Capture the cell that displays the provided text and extract its (x, y) central coordinate. 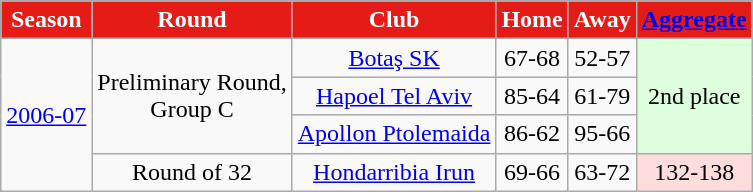
63-72 (602, 172)
52-57 (602, 58)
67-68 (532, 58)
95-66 (602, 134)
Hondarribia Irun (394, 172)
Botaş SK (394, 58)
Apollon Ptolemaida (394, 134)
85-64 (532, 96)
Club (394, 20)
Away (602, 20)
Season (46, 20)
Aggregate (694, 20)
2nd place (694, 96)
86-62 (532, 134)
Round of 32 (192, 172)
61-79 (602, 96)
132-138 (694, 172)
Home (532, 20)
Hapoel Tel Aviv (394, 96)
69-66 (532, 172)
2006-07 (46, 115)
Round (192, 20)
Preliminary Round,Group C (192, 96)
